Scan for the cell matching the given text and deliver its (x, y) coordinate at center. 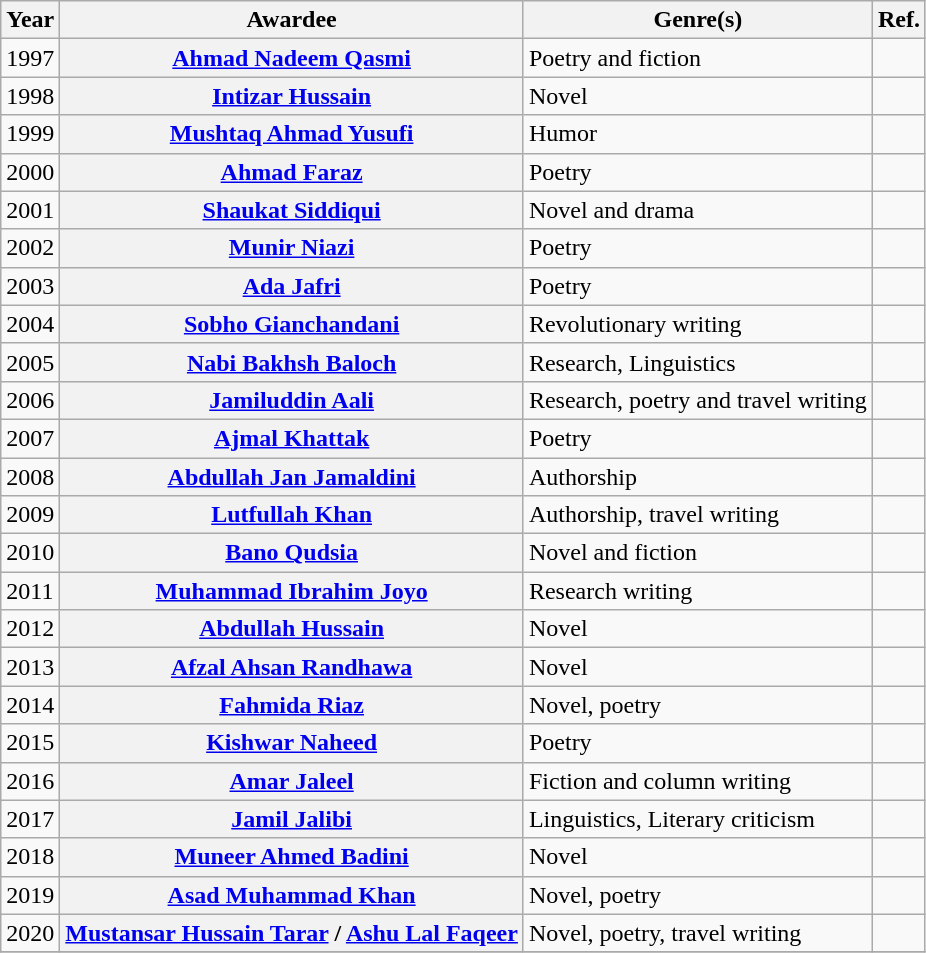
2002 (30, 248)
2006 (30, 400)
Ada Jafri (292, 286)
Research writing (698, 591)
2018 (30, 857)
Revolutionary writing (698, 324)
2017 (30, 819)
Awardee (292, 20)
Sobho Gianchandani (292, 324)
2020 (30, 933)
Muhammad Ibrahim Joyo (292, 591)
Muneer Ahmed Badini (292, 857)
Amar Jaleel (292, 781)
2005 (30, 362)
2004 (30, 324)
Intizar Hussain (292, 96)
Ahmad Nadeem Qasmi (292, 58)
Year (30, 20)
Novel and fiction (698, 553)
Humor (698, 134)
2001 (30, 210)
Ref. (898, 20)
1998 (30, 96)
2012 (30, 629)
Ajmal Khattak (292, 438)
Mustansar Hussain Tarar / Ashu Lal Faqeer (292, 933)
Kishwar Naheed (292, 743)
Research, poetry and travel writing (698, 400)
Afzal Ahsan Randhawa (292, 667)
Abdullah Hussain (292, 629)
2013 (30, 667)
Fiction and column writing (698, 781)
Shaukat Siddiqui (292, 210)
Research, Linguistics (698, 362)
Bano Qudsia (292, 553)
2008 (30, 477)
Nabi Bakhsh Baloch (292, 362)
Ahmad Faraz (292, 172)
2014 (30, 705)
Novel and drama (698, 210)
Linguistics, Literary criticism (698, 819)
Jamiluddin Aali (292, 400)
2009 (30, 515)
Authorship (698, 477)
2015 (30, 743)
Genre(s) (698, 20)
2010 (30, 553)
Mushtaq Ahmad Yusufi (292, 134)
2000 (30, 172)
Asad Muhammad Khan (292, 895)
2003 (30, 286)
1997 (30, 58)
Abdullah Jan Jamaldini (292, 477)
Fahmida Riaz (292, 705)
1999 (30, 134)
Jamil Jalibi (292, 819)
Poetry and fiction (698, 58)
2019 (30, 895)
2016 (30, 781)
2007 (30, 438)
2011 (30, 591)
Authorship, travel writing (698, 515)
Munir Niazi (292, 248)
Lutfullah Khan (292, 515)
Novel, poetry, travel writing (698, 933)
